Find where the given text appears and provide that cell's center as [X, Y] coordinate. 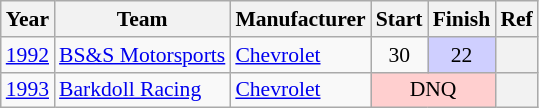
30 [400, 55]
Year [28, 19]
Barkdoll Racing [142, 90]
Start [400, 19]
1992 [28, 55]
Team [142, 19]
Finish [462, 19]
Manufacturer [300, 19]
22 [462, 55]
BS&S Motorsports [142, 55]
DNQ [434, 90]
1993 [28, 90]
Ref [516, 19]
